Determine the [X, Y] coordinate at the center of the cell enclosing the given text.  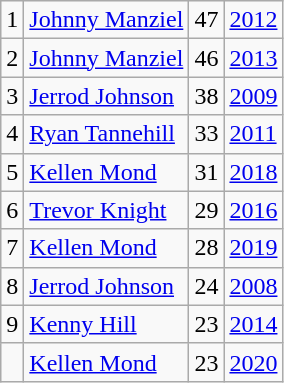
5 [12, 172]
2009 [254, 96]
24 [206, 286]
7 [12, 248]
28 [206, 248]
2019 [254, 248]
29 [206, 210]
2012 [254, 20]
46 [206, 58]
33 [206, 134]
2016 [254, 210]
2013 [254, 58]
Kenny Hill [106, 324]
9 [12, 324]
3 [12, 96]
2020 [254, 362]
4 [12, 134]
Ryan Tannehill [106, 134]
8 [12, 286]
6 [12, 210]
2 [12, 58]
2018 [254, 172]
31 [206, 172]
38 [206, 96]
47 [206, 20]
2011 [254, 134]
2008 [254, 286]
2014 [254, 324]
1 [12, 20]
Trevor Knight [106, 210]
